Find where the given text appears and provide that cell's center as [X, Y] coordinate. 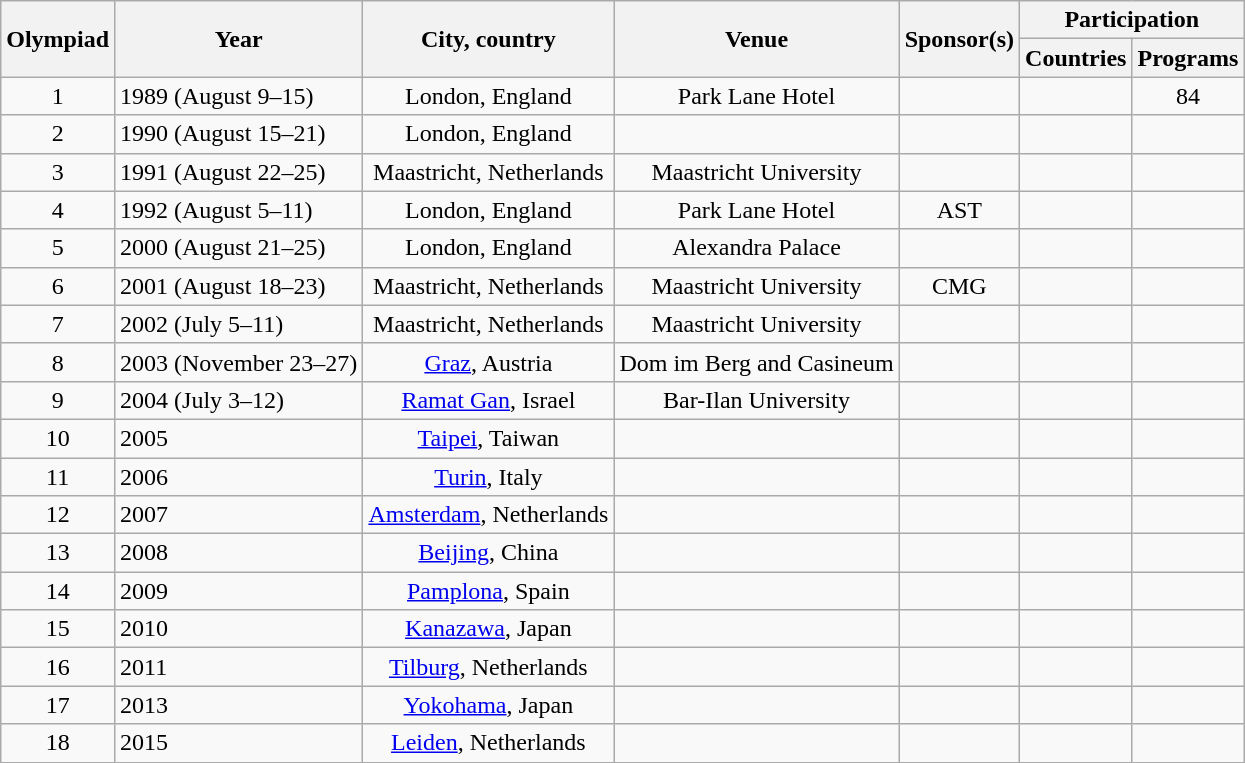
2001 (August 18–23) [239, 286]
Alexandra Palace [756, 248]
Year [239, 39]
2003 (November 23–27) [239, 362]
CMG [959, 286]
9 [58, 400]
11 [58, 477]
Graz, Austria [488, 362]
Yokohama, Japan [488, 705]
Venue [756, 39]
Amsterdam, Netherlands [488, 515]
84 [1188, 96]
2008 [239, 553]
2006 [239, 477]
2011 [239, 667]
Pamplona, Spain [488, 591]
Ramat Gan, Israel [488, 400]
1991 (August 22–25) [239, 172]
2007 [239, 515]
2009 [239, 591]
1992 (August 5–11) [239, 210]
2013 [239, 705]
14 [58, 591]
1990 (August 15–21) [239, 134]
Turin, Italy [488, 477]
2005 [239, 438]
5 [58, 248]
Tilburg, Netherlands [488, 667]
2 [58, 134]
3 [58, 172]
13 [58, 553]
City, country [488, 39]
AST [959, 210]
17 [58, 705]
Olympiad [58, 39]
6 [58, 286]
10 [58, 438]
Dom im Berg and Casineum [756, 362]
18 [58, 743]
2002 (July 5–11) [239, 324]
1989 (August 9–15) [239, 96]
7 [58, 324]
Beijing, China [488, 553]
Sponsor(s) [959, 39]
Bar-Ilan University [756, 400]
Programs [1188, 58]
2015 [239, 743]
Countries [1076, 58]
4 [58, 210]
2000 (August 21–25) [239, 248]
Taipei, Taiwan [488, 438]
8 [58, 362]
12 [58, 515]
Participation [1132, 20]
1 [58, 96]
2010 [239, 629]
Kanazawa, Japan [488, 629]
15 [58, 629]
2004 (July 3–12) [239, 400]
16 [58, 667]
Leiden, Netherlands [488, 743]
